Detect which cell encompasses the target text, then output its [x, y] center coordinate. 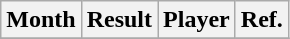
Result [119, 20]
Player [197, 20]
Ref. [262, 20]
Month [41, 20]
